Scan for the cell matching the given text and deliver its [x, y] coordinate at center. 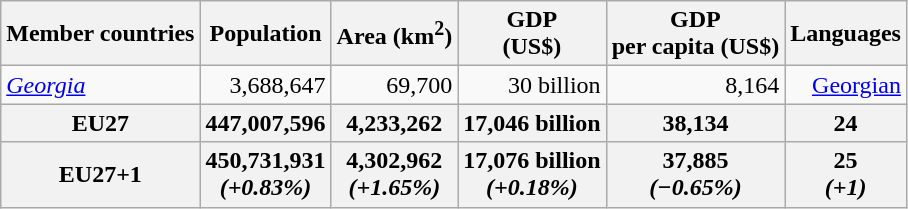
3,688,647 [266, 85]
4,233,262 [394, 123]
69,700 [394, 85]
38,134 [696, 123]
17,046 billion [532, 123]
447,007,596 [266, 123]
GDP per capita (US$) [696, 34]
8,164 [696, 85]
450,731,931 (+0.83%) [266, 174]
EU27+1 [100, 174]
Languages [846, 34]
GDP (US$) [532, 34]
24 [846, 123]
Georgian [846, 85]
Population [266, 34]
37,885 (−0.65%) [696, 174]
4,302,962 (+1.65%) [394, 174]
30 billion [532, 85]
25(+1) [846, 174]
Area (km2) [394, 34]
Member countries [100, 34]
Georgia [100, 85]
EU27 [100, 123]
17,076 billion (+0.18%) [532, 174]
